From the cell containing the given text, extract its center point as (X, Y) coordinate. 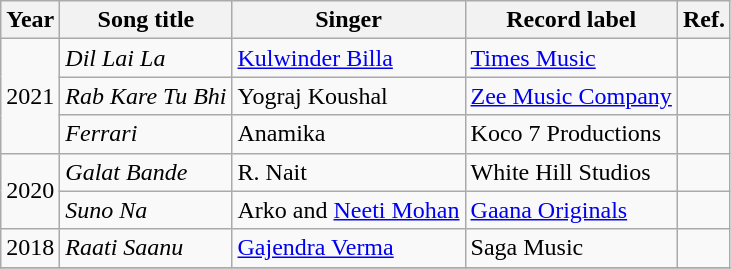
Dil Lai La (146, 58)
Times Music (571, 58)
R. Nait (348, 172)
2020 (30, 191)
Raati Saanu (146, 248)
Ferrari (146, 134)
Suno Na (146, 210)
Year (30, 20)
Gajendra Verma (348, 248)
Gaana Originals (571, 210)
2021 (30, 96)
Singer (348, 20)
Record label (571, 20)
Galat Bande (146, 172)
Koco 7 Productions (571, 134)
Arko and Neeti Mohan (348, 210)
Kulwinder Billa (348, 58)
Ref. (704, 20)
White Hill Studios (571, 172)
Anamika (348, 134)
Saga Music (571, 248)
Yograj Koushal (348, 96)
Rab Kare Tu Bhi (146, 96)
Song title (146, 20)
Zee Music Company (571, 96)
2018 (30, 248)
